From the cell containing the given text, extract its center point as [x, y] coordinate. 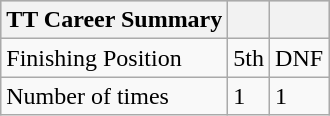
DNF [300, 58]
TT Career Summary [114, 20]
5th [249, 58]
Finishing Position [114, 58]
Number of times [114, 96]
